Locate the cell with the specified text and output its [x, y] center coordinate. 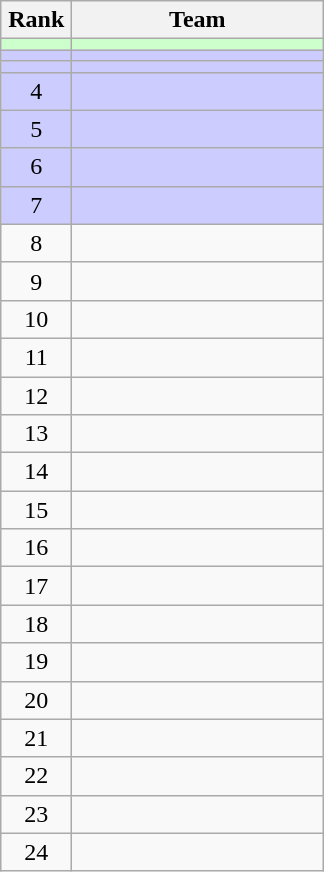
23 [36, 814]
21 [36, 738]
Team [198, 20]
14 [36, 472]
8 [36, 243]
19 [36, 662]
17 [36, 586]
15 [36, 510]
13 [36, 434]
6 [36, 167]
20 [36, 700]
Rank [36, 20]
5 [36, 129]
7 [36, 205]
24 [36, 852]
11 [36, 357]
18 [36, 624]
16 [36, 548]
12 [36, 395]
10 [36, 319]
4 [36, 91]
22 [36, 776]
9 [36, 281]
